Extract the (X, Y) coordinate from the center of the cell holding the provided text.  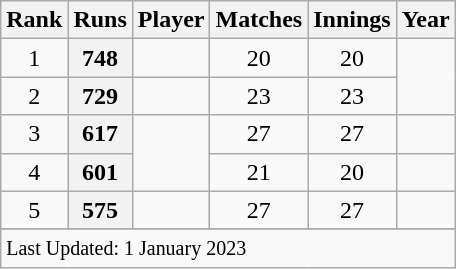
2 (34, 96)
21 (259, 172)
Innings (352, 20)
Runs (100, 20)
Rank (34, 20)
575 (100, 210)
Year (426, 20)
4 (34, 172)
601 (100, 172)
5 (34, 210)
3 (34, 134)
748 (100, 58)
729 (100, 96)
Matches (259, 20)
Last Updated: 1 January 2023 (228, 248)
617 (100, 134)
Player (171, 20)
1 (34, 58)
